Return (X, Y) of the center of cell containing provided text 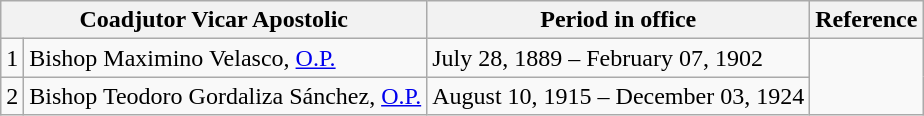
Period in office (618, 20)
August 10, 1915 – December 03, 1924 (618, 96)
Reference (866, 20)
2 (12, 96)
Coadjutor Vicar Apostolic (214, 20)
July 28, 1889 – February 07, 1902 (618, 58)
Bishop Maximino Velasco, O.P. (226, 58)
Bishop Teodoro Gordaliza Sánchez, O.P. (226, 96)
1 (12, 58)
